Determine the (x, y) coordinate at the center of the cell enclosing the given text.  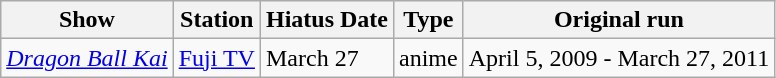
April 5, 2009 - March 27, 2011 (618, 58)
Type (429, 20)
Dragon Ball Kai (87, 58)
Hiatus Date (326, 20)
March 27 (326, 58)
Original run (618, 20)
Station (216, 20)
Fuji TV (216, 58)
Show (87, 20)
anime (429, 58)
